From the cell containing the given text, extract its center point as [x, y] coordinate. 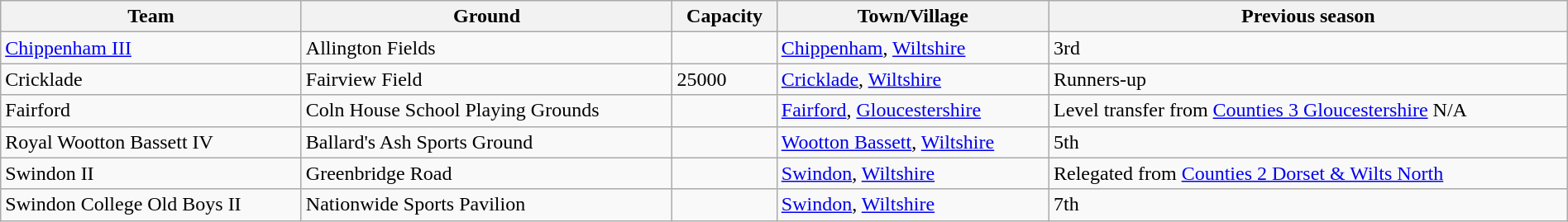
Level transfer from Counties 3 Gloucestershire N/A [1308, 111]
Swindon II [151, 173]
5th [1308, 142]
Relegated from Counties 2 Dorset & Wilts North [1308, 173]
Greenbridge Road [486, 173]
Capacity [724, 17]
Fairview Field [486, 79]
Swindon College Old Boys II [151, 205]
Allington Fields [486, 48]
Chippenham III [151, 48]
Fairford [151, 111]
3rd [1308, 48]
Wootton Bassett, Wiltshire [913, 142]
7th [1308, 205]
Previous season [1308, 17]
Cricklade, Wiltshire [913, 79]
Coln House School Playing Grounds [486, 111]
Cricklade [151, 79]
Ballard's Ash Sports Ground [486, 142]
25000 [724, 79]
Town/Village [913, 17]
Nationwide Sports Pavilion [486, 205]
Fairford, Gloucestershire [913, 111]
Royal Wootton Bassett IV [151, 142]
Ground [486, 17]
Chippenham, Wiltshire [913, 48]
Team [151, 17]
Runners-up [1308, 79]
